Identify which cell holds the provided text, then report its [x, y] central coordinate. 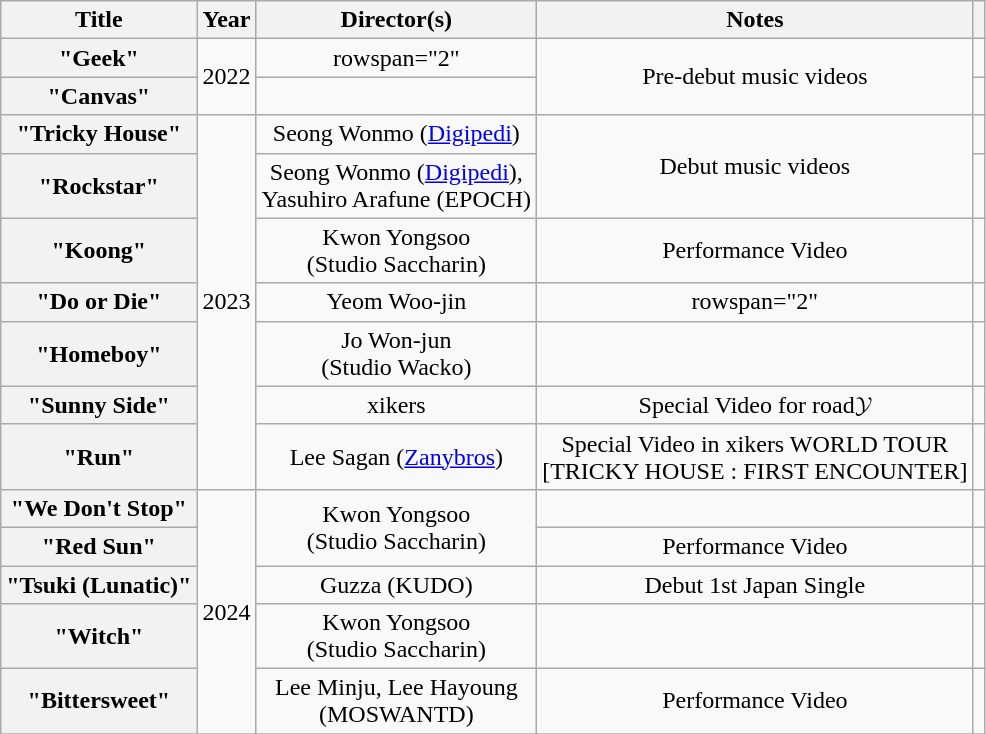
"Do or Die" [99, 302]
"Koong" [99, 250]
"Homeboy" [99, 354]
Director(s) [396, 20]
2022 [226, 77]
Lee Minju, Lee Hayoung(MOSWANTD) [396, 702]
"Sunny Side" [99, 405]
"Rockstar" [99, 186]
"Witch" [99, 636]
"We Don't Stop" [99, 508]
Special Video for road𝓨 [755, 405]
"Bittersweet" [99, 702]
xikers [396, 405]
Debut 1st Japan Single [755, 585]
"Canvas" [99, 96]
Debut music videos [755, 166]
2023 [226, 302]
Jo Won-jun(Studio Wacko) [396, 354]
Year [226, 20]
Title [99, 20]
Notes [755, 20]
"Geek" [99, 58]
Seong Wonmo (Digipedi) [396, 134]
Guzza (KUDO) [396, 585]
"Red Sun" [99, 546]
Seong Wonmo (Digipedi),Yasuhiro Arafune (EPOCH) [396, 186]
Special Video in xikers WORLD TOUR[TRICKY HOUSE : FIRST ENCOUNTER] [755, 456]
"Tricky House" [99, 134]
Yeom Woo-jin [396, 302]
Lee Sagan (Zanybros) [396, 456]
"Run" [99, 456]
Pre-debut music videos [755, 77]
2024 [226, 611]
"Tsuki (Lunatic)" [99, 585]
